Identify which cell holds the provided text, then report its (x, y) central coordinate. 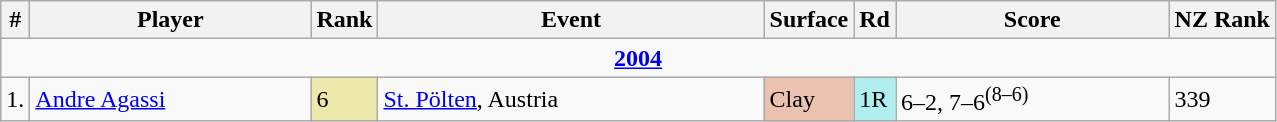
Surface (809, 20)
NZ Rank (1222, 20)
Event (571, 20)
St. Pölten, Austria (571, 100)
Andre Agassi (170, 100)
Rd (875, 20)
6–2, 7–6(8–6) (1033, 100)
6 (344, 100)
2004 (638, 58)
1. (16, 100)
Rank (344, 20)
Clay (809, 100)
1R (875, 100)
339 (1222, 100)
# (16, 20)
Player (170, 20)
Score (1033, 20)
